Return [X, Y] of the center of cell containing provided text 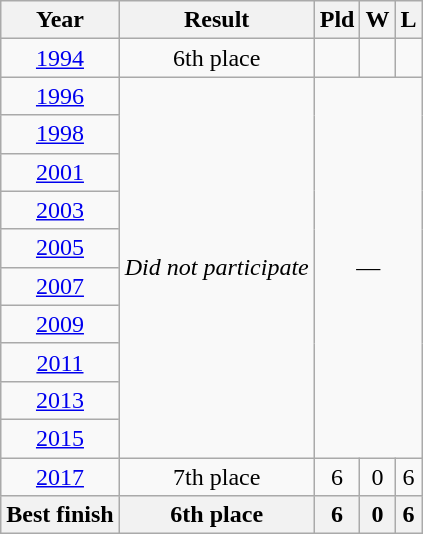
1998 [60, 134]
1996 [60, 96]
2007 [60, 286]
Did not participate [216, 268]
7th place [216, 477]
2003 [60, 210]
2001 [60, 172]
2013 [60, 400]
2011 [60, 362]
2017 [60, 477]
L [408, 20]
2009 [60, 324]
1994 [60, 58]
2005 [60, 248]
2015 [60, 438]
Year [60, 20]
Result [216, 20]
Best finish [60, 515]
W [378, 20]
— [368, 268]
Pld [337, 20]
